Return (X, Y) of the center of cell containing provided text 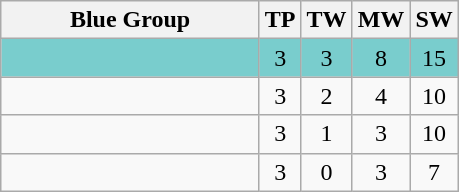
2 (326, 96)
SW (434, 20)
0 (326, 172)
TW (326, 20)
TP (280, 20)
MW (381, 20)
4 (381, 96)
15 (434, 58)
7 (434, 172)
1 (326, 134)
8 (381, 58)
Blue Group (130, 20)
